Capture the cell that displays the provided text and extract its [X, Y] central coordinate. 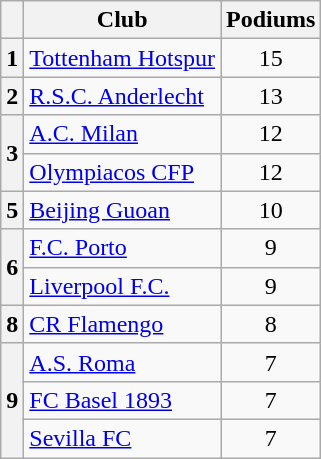
A.S. Roma [122, 362]
Liverpool F.C. [122, 286]
3 [12, 153]
Beijing Guoan [122, 210]
5 [12, 210]
Tottenham Hotspur [122, 58]
15 [270, 58]
FC Basel 1893 [122, 400]
2 [12, 96]
Sevilla FC [122, 438]
R.S.C. Anderlecht [122, 96]
A.C. Milan [122, 134]
1 [12, 58]
F.C. Porto [122, 248]
6 [12, 267]
Podiums [270, 20]
Olympiacos CFP [122, 172]
Club [122, 20]
CR Flamengo [122, 324]
10 [270, 210]
13 [270, 96]
